Return the (X, Y) coordinate for the center point of the cell that contains the specified text.  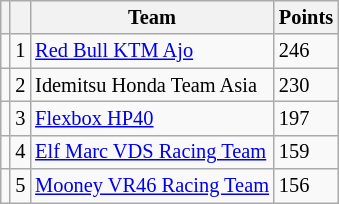
159 (306, 152)
Idemitsu Honda Team Asia (152, 85)
Points (306, 17)
230 (306, 85)
156 (306, 186)
3 (20, 118)
Red Bull KTM Ajo (152, 51)
246 (306, 51)
Elf Marc VDS Racing Team (152, 152)
Team (152, 17)
2 (20, 85)
Flexbox HP40 (152, 118)
4 (20, 152)
Mooney VR46 Racing Team (152, 186)
1 (20, 51)
5 (20, 186)
197 (306, 118)
